Search for the cell housing the specified text and yield its [x, y] center coordinate. 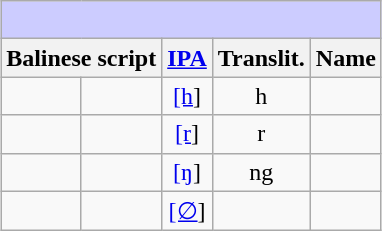
Translit. [261, 58]
[ŋ] [188, 172]
h [261, 96]
ng [261, 172]
[∅] [188, 211]
IPA [188, 58]
[h] [188, 96]
Name [346, 58]
[r] [188, 134]
r [261, 134]
Balinese script [82, 58]
